Scan for the cell matching the given text and deliver its [X, Y] coordinate at center. 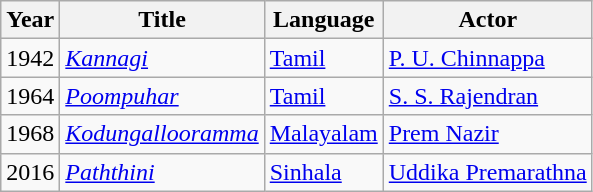
Malayalam [324, 134]
Kodungallooramma [162, 134]
Actor [488, 20]
Year [30, 20]
Prem Nazir [488, 134]
1942 [30, 58]
1968 [30, 134]
Kannagi [162, 58]
1964 [30, 96]
Uddika Premarathna [488, 172]
P. U. Chinnappa [488, 58]
2016 [30, 172]
S. S. Rajendran [488, 96]
Sinhala [324, 172]
Language [324, 20]
Title [162, 20]
Paththini [162, 172]
Poompuhar [162, 96]
